Identify which cell holds the provided text, then report its [x, y] central coordinate. 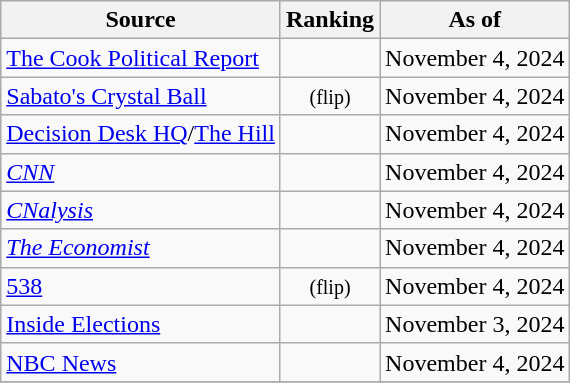
CNalysis [141, 210]
As of [475, 20]
Source [141, 20]
CNN [141, 172]
Ranking [330, 20]
NBC News [141, 362]
Sabato's Crystal Ball [141, 96]
November 3, 2024 [475, 324]
The Economist [141, 248]
The Cook Political Report [141, 58]
538 [141, 286]
Inside Elections [141, 324]
Decision Desk HQ/The Hill [141, 134]
